Determine the [x, y] coordinate at the center of the cell enclosing the given text.  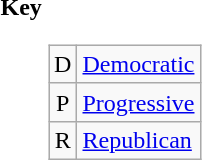
R [63, 140]
Progressive [138, 102]
D [63, 64]
P [63, 102]
Republican [138, 140]
Democratic [138, 64]
